From the cell containing the given text, extract its center point as (x, y) coordinate. 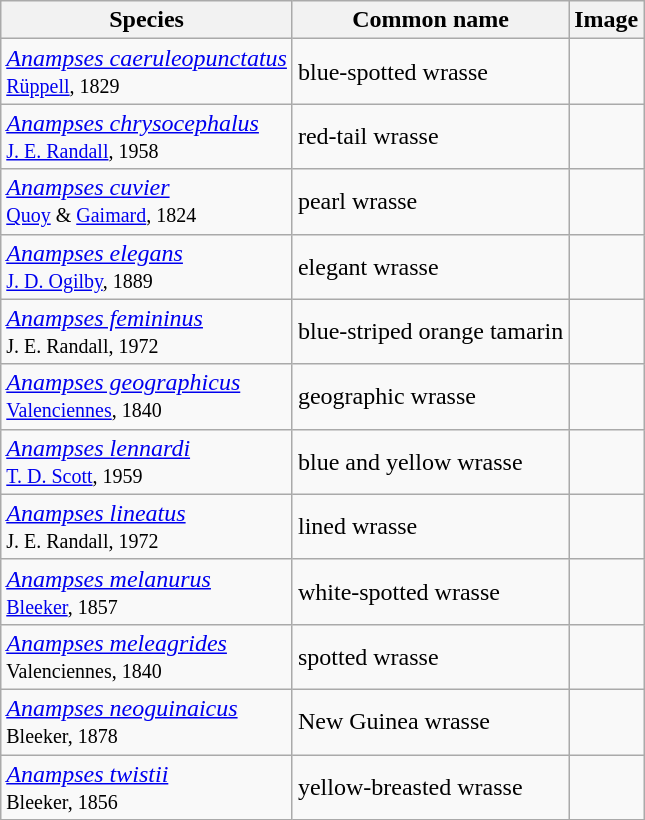
Anampses femininusJ. E. Randall, 1972 (147, 332)
Anampses chrysocephalusJ. E. Randall, 1958 (147, 136)
yellow-breasted wrasse (430, 786)
Anampses melanurusBleeker, 1857 (147, 592)
lined wrasse (430, 526)
Anampses twistiiBleeker, 1856 (147, 786)
elegant wrasse (430, 266)
New Guinea wrasse (430, 722)
red-tail wrasse (430, 136)
Anampses neoguinaicusBleeker, 1878 (147, 722)
Anampses geographicusValenciennes, 1840 (147, 396)
spotted wrasse (430, 656)
Anampses lennardiT. D. Scott, 1959 (147, 462)
Image (606, 20)
Anampses elegansJ. D. Ogilby, 1889 (147, 266)
geographic wrasse (430, 396)
Anampses cuvierQuoy & Gaimard, 1824 (147, 202)
Anampses lineatusJ. E. Randall, 1972 (147, 526)
white-spotted wrasse (430, 592)
Common name (430, 20)
blue-spotted wrasse (430, 72)
Species (147, 20)
Anampses caeruleopunctatusRüppell, 1829 (147, 72)
Anampses meleagridesValenciennes, 1840 (147, 656)
blue-striped orange tamarin (430, 332)
blue and yellow wrasse (430, 462)
pearl wrasse (430, 202)
